Return [x, y] of the center of cell containing provided text 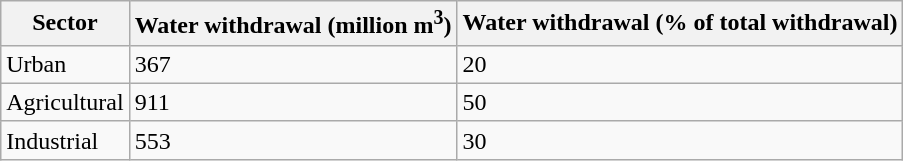
Water withdrawal (% of total withdrawal) [680, 24]
Agricultural [65, 102]
30 [680, 140]
911 [293, 102]
50 [680, 102]
20 [680, 64]
553 [293, 140]
367 [293, 64]
Sector [65, 24]
Water withdrawal (million m3) [293, 24]
Urban [65, 64]
Industrial [65, 140]
